Locate the cell with the specified text and output its [x, y] center coordinate. 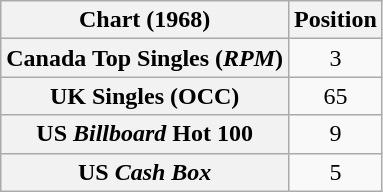
US Cash Box [145, 172]
US Billboard Hot 100 [145, 134]
5 [336, 172]
65 [336, 96]
9 [336, 134]
Position [336, 20]
Canada Top Singles (RPM) [145, 58]
Chart (1968) [145, 20]
UK Singles (OCC) [145, 96]
3 [336, 58]
